Determine the [X, Y] coordinate at the center of the cell enclosing the given text.  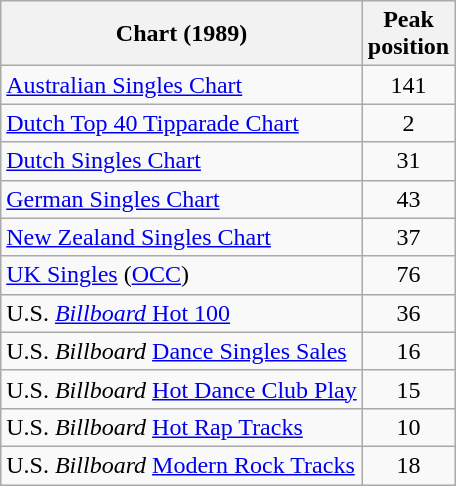
37 [408, 237]
U.S. Billboard Hot Dance Club Play [182, 389]
18 [408, 465]
141 [408, 85]
U.S. Billboard Hot 100 [182, 313]
New Zealand Singles Chart [182, 237]
Chart (1989) [182, 34]
German Singles Chart [182, 199]
16 [408, 351]
2 [408, 123]
43 [408, 199]
U.S. Billboard Dance Singles Sales [182, 351]
15 [408, 389]
Dutch Top 40 Tipparade Chart [182, 123]
31 [408, 161]
U.S. Billboard Hot Rap Tracks [182, 427]
76 [408, 275]
U.S. Billboard Modern Rock Tracks [182, 465]
Australian Singles Chart [182, 85]
36 [408, 313]
Peakposition [408, 34]
UK Singles (OCC) [182, 275]
10 [408, 427]
Dutch Singles Chart [182, 161]
